Search for the cell housing the specified text and yield its (x, y) center coordinate. 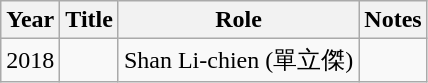
Title (90, 20)
Role (238, 20)
Notes (393, 20)
Year (30, 20)
Shan Li-chien (單立傑) (238, 60)
2018 (30, 60)
